For the text-containing cell, return its midpoint in (x, y) coordinate format. 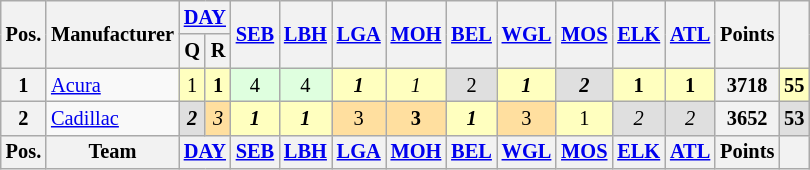
Team (112, 152)
3718 (747, 85)
Acura (112, 85)
55 (794, 85)
3652 (747, 118)
Q (192, 51)
53 (794, 118)
Cadillac (112, 118)
Manufacturer (112, 34)
R (218, 51)
